Locate the cell with the specified text and output its [x, y] center coordinate. 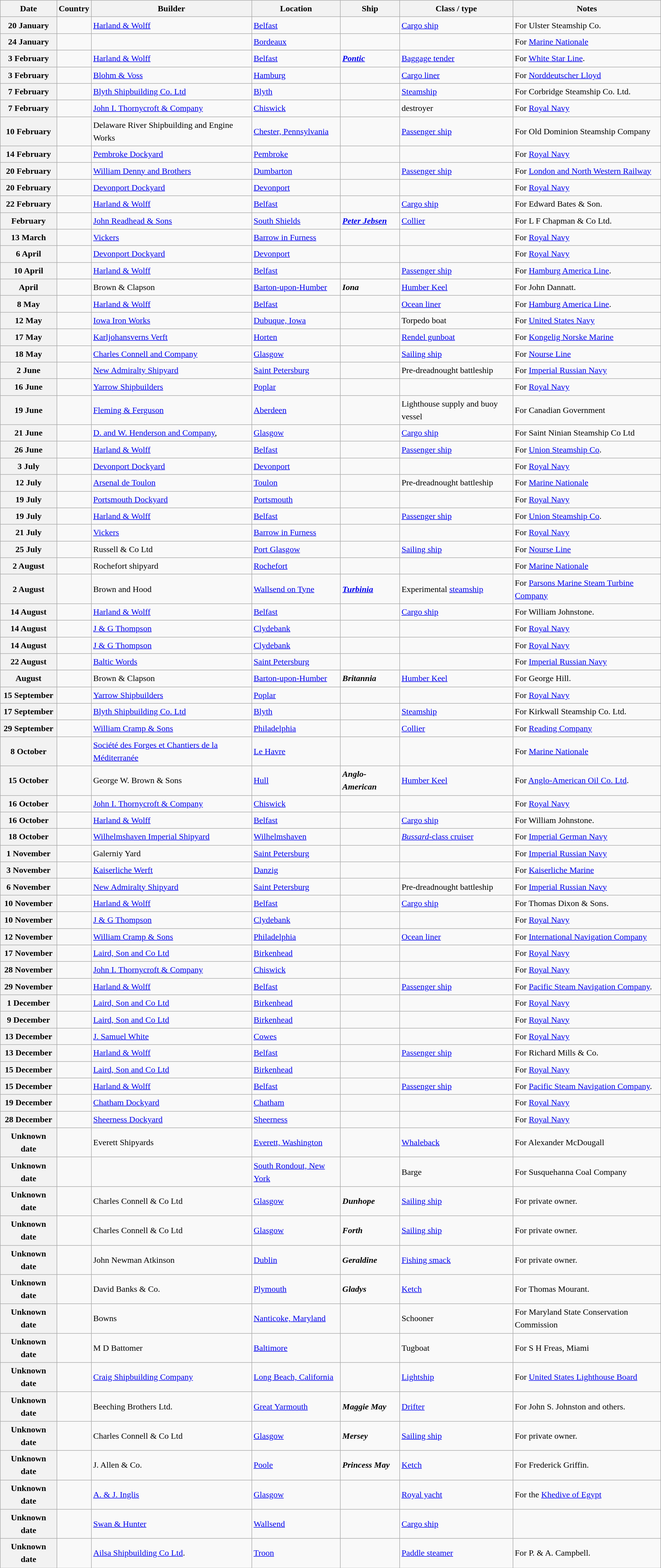
12 July [29, 483]
M D Battomer [171, 1348]
Torpedo boat [456, 321]
For United States Lighthouse Board [587, 1377]
Hull [296, 781]
A. & J. Inglis [171, 1495]
Britannia [370, 678]
Everett Shipyards [171, 1142]
22 February [29, 204]
Portsmouth Dockyard [171, 499]
Fishing smack [456, 1260]
South Shields [296, 221]
1 December [29, 1003]
Arsenal de Toulon [171, 483]
Date [29, 8]
Ailsa Shipbuilding Co Ltd. [171, 1554]
Dubuque, Iowa [296, 321]
Delaware River Shipbuilding and Engine Works [171, 131]
28 November [29, 970]
Karljohansverns Verft [171, 337]
9 December [29, 1019]
Pembroke [296, 154]
Peter Jebsen [370, 221]
For Richard Mills & Co. [587, 1053]
For Imperial German Navy [587, 837]
Fleming & Ferguson [171, 410]
10 April [29, 271]
Everett, Washington [296, 1142]
For John Dannatt. [587, 288]
Rochefort [296, 566]
6 April [29, 254]
2 June [29, 370]
Beeching Brothers Ltd. [171, 1407]
28 December [29, 1120]
Sheerness [296, 1120]
15 October [29, 781]
Craig Shipbuilding Company [171, 1377]
Great Yarmouth [296, 1407]
Cargo liner [456, 75]
John Readhead & Sons [171, 221]
For Saint Ninian Steamship Co Ltd [587, 433]
3 July [29, 466]
12 November [29, 937]
Dublin [296, 1260]
David Banks & Co. [171, 1289]
Paddle steamer [456, 1554]
February [29, 221]
Bussard-class cruiser [456, 837]
13 March [29, 237]
21 June [29, 433]
8 May [29, 304]
Pontic [370, 59]
Class / type [456, 8]
Barge [456, 1172]
Baggage tender [456, 59]
Bordeaux [296, 42]
For John S. Johnston and others. [587, 1407]
Pembroke Dockyard [171, 154]
Mersey [370, 1436]
Whaleback [456, 1142]
16 June [29, 387]
29 September [29, 728]
Builder [171, 8]
For Thomas Dixon & Sons. [587, 904]
18 October [29, 837]
Lighthouse supply and buoy vessel [456, 410]
Dunhope [370, 1201]
For Ulster Steamship Co. [587, 25]
Forth [370, 1231]
14 February [29, 154]
D. and W. Henderson and Company, [171, 433]
For Corbridge Steamship Co. Ltd. [587, 92]
Blohm & Voss [171, 75]
For Frederick Griffin. [587, 1465]
For United States Navy [587, 321]
Nanticoke, Maryland [296, 1318]
19 December [29, 1103]
For Norddeutscher Lloyd [587, 75]
Wilhelmshaven Imperial Shipyard [171, 837]
Le Havre [296, 751]
Country [74, 8]
destroyer [456, 108]
J. Samuel White [171, 1036]
April [29, 288]
18 May [29, 354]
For Old Dominion Steamship Company [587, 131]
26 June [29, 449]
For L F Chapman & Co Ltd. [587, 221]
Princess May [370, 1465]
For International Navigation Company [587, 937]
17 September [29, 711]
25 July [29, 550]
Dumbarton [296, 171]
John Newman Atkinson [171, 1260]
17 May [29, 337]
Royal yacht [456, 1495]
Baltimore [296, 1348]
Rochefort shipyard [171, 566]
Danzig [296, 870]
29 November [29, 986]
For S H Freas, Miami [587, 1348]
For Parsons Marine Steam Turbine Company [587, 589]
Portsmouth [296, 499]
South Rondout, New York [296, 1172]
J. Allen & Co. [171, 1465]
Chatham Dockyard [171, 1103]
For Susquehanna Coal Company [587, 1172]
Toulon [296, 483]
Hamburg [296, 75]
Tugboat [456, 1348]
For London and North Western Railway [587, 171]
For Maryland State Conservation Commission [587, 1318]
Sheerness Dockyard [171, 1120]
Turbinia [370, 589]
24 January [29, 42]
Geraldine [370, 1260]
Anglo-American [370, 781]
For White Star Line. [587, 59]
Cowes [296, 1036]
Poole [296, 1465]
Experimental steamship [456, 589]
For Anglo-American Oil Co. Ltd. [587, 781]
For Kirkwall Steamship Co. Ltd. [587, 711]
For Alexander McDougall [587, 1142]
August [29, 678]
Chester, Pennsylvania [296, 131]
Aberdeen [296, 410]
Gladys [370, 1289]
For Kaiserliche Marine [587, 870]
Location [296, 8]
20 January [29, 25]
Bowns [171, 1318]
Troon [296, 1554]
Rendel gunboat [456, 337]
Galerniy Yard [171, 853]
For the Khedive of Egypt [587, 1495]
15 September [29, 695]
Iowa Iron Works [171, 321]
17 November [29, 953]
For Kongelig Norske Marine [587, 337]
Plymouth [296, 1289]
Ship [370, 8]
For Reading Company [587, 728]
Russell & Co Ltd [171, 550]
For Thomas Mourant. [587, 1289]
Maggie May [370, 1407]
For Edward Bates & Son. [587, 204]
6 November [29, 887]
For P. & A. Campbell. [587, 1554]
Iona [370, 288]
Drifter [456, 1407]
Wilhelmshaven [296, 837]
Société des Forges et Chantiers de la Méditerranée [171, 751]
Kaiserliche Werft [171, 870]
Brown and Hood [171, 589]
10 February [29, 131]
8 October [29, 751]
Wallsend [296, 1524]
For George Hill. [587, 678]
Notes [587, 8]
Port Glasgow [296, 550]
Schooner [456, 1318]
Wallsend on Tyne [296, 589]
1 November [29, 853]
Charles Connell and Company [171, 354]
Lightship [456, 1377]
19 June [29, 410]
For Canadian Government [587, 410]
George W. Brown & Sons [171, 781]
Chatham [296, 1103]
21 July [29, 533]
22 August [29, 662]
Baltic Words [171, 662]
Swan & Hunter [171, 1524]
Horten [296, 337]
William Denny and Brothers [171, 171]
3 November [29, 870]
Long Beach, California [296, 1377]
12 May [29, 321]
